From the cell containing the given text, extract its center point as [x, y] coordinate. 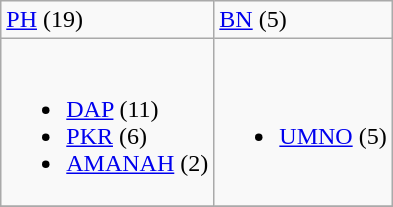
DAP (11) PKR (6) AMANAH (2) [108, 122]
UMNO (5) [303, 122]
PH (19) [108, 20]
BN (5) [303, 20]
